Find where the given text appears and provide that cell's center as (x, y) coordinate. 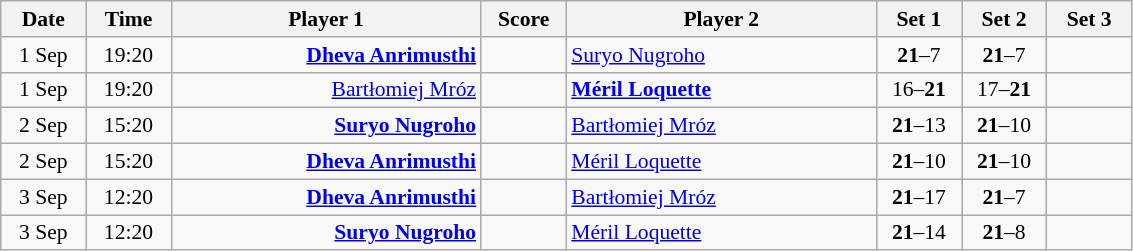
Player 2 (721, 19)
21–13 (918, 126)
17–21 (1004, 90)
Player 1 (326, 19)
21–14 (918, 233)
Score (524, 19)
21–17 (918, 197)
16–21 (918, 90)
Set 3 (1090, 19)
Set 1 (918, 19)
Time (128, 19)
Set 2 (1004, 19)
21–8 (1004, 233)
Date (44, 19)
